From the cell containing the given text, extract its center point as (X, Y) coordinate. 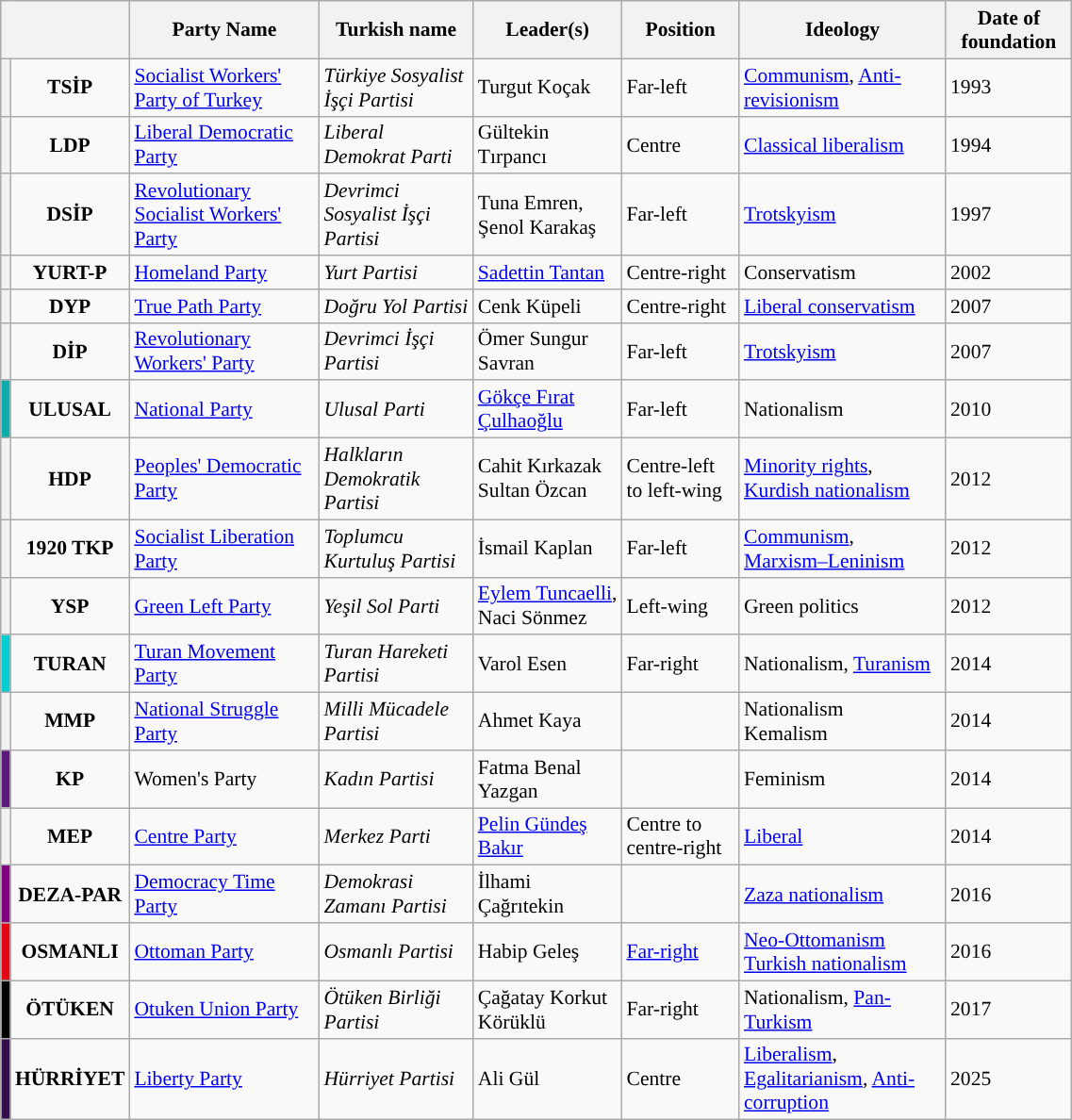
Milli Mücadele Partisi (396, 722)
Ömer Sungur Savran (548, 351)
Communism, Anti-revisionism (843, 87)
Position (680, 30)
Ideology (843, 30)
Otuken Union Party (224, 1009)
Homeland Party (224, 272)
Turan Movement Party (224, 664)
İsmail Kaplan (548, 549)
National Party (224, 409)
Ottoman Party (224, 952)
Hürriyet Partisi (396, 1079)
Sadettin Tantan (548, 272)
National Struggle Party (224, 722)
Gültekin Tırpancı (548, 145)
Türkiye Sosyalist İşçi Partisi (396, 87)
MEP (70, 837)
İlhami Çağrıtekin (548, 894)
DİP (70, 351)
Leader(s) (548, 30)
Revolutionary Socialist Workers' Party (224, 215)
HÜRRİYET (70, 1079)
Revolutionary Workers' Party (224, 351)
DYP (70, 306)
YSP (70, 605)
Ali Gül (548, 1079)
Socialist Liberation Party (224, 549)
Women's Party (224, 779)
Fatma Benal Yazgan (548, 779)
Green politics (843, 605)
LDP (70, 145)
2002 (1009, 272)
Habip Geleş (548, 952)
2025 (1009, 1079)
Peoples' Democratic Party (224, 479)
Nationalism, Pan-Turkism (843, 1009)
Minority rights, Kurdish nationalism (843, 479)
DEZA-PAR (70, 894)
Turan Hareketi Partisi (396, 664)
1920 TKP (70, 549)
Pelin Gündeş Bakır (548, 837)
Ahmet Kaya (548, 722)
Devrimci İşçi Partisi (396, 351)
Çağatay Korkut Körüklü (548, 1009)
Conservatism (843, 272)
Devrimci Sosyalist İşçi Partisi (396, 215)
Socialist Workers' Party of Turkey (224, 87)
Communism, Marxism–Leninism (843, 549)
Eylem Tuncaelli, Naci Sönmez (548, 605)
Cahit KırkazakSultan Özcan (548, 479)
Turkish name (396, 30)
Ötüken Birliği Partisi (396, 1009)
Feminism (843, 779)
TSİP (70, 87)
Date of foundation (1009, 30)
Party Name (224, 30)
2010 (1009, 409)
1994 (1009, 145)
Liberal Demokrat Parti (396, 145)
Varol Esen (548, 664)
Nationalism (843, 409)
TURAN (70, 664)
Liberalism, Egalitarianism, Anti-corruption (843, 1079)
True Path Party (224, 306)
NationalismKemalism (843, 722)
Tuna Emren, Şenol Karakaş (548, 215)
Cenk Küpeli (548, 306)
Osmanlı Partisi (396, 952)
Liberal Democratic Party (224, 145)
Halkların Demokratik Partisi (396, 479)
Centre-left to left-wing (680, 479)
1993 (1009, 87)
HDP (70, 479)
Demokrasi Zamanı Partisi (396, 894)
ULUSAL (70, 409)
YURT-P (70, 272)
Left-wing (680, 605)
Democracy Time Party (224, 894)
Merkez Parti (396, 837)
Neo-OttomanismTurkish nationalism (843, 952)
Kadın Partisi (396, 779)
1997 (1009, 215)
Yurt Partisi (396, 272)
KP (70, 779)
OSMANLI (70, 952)
ÖTÜKEN (70, 1009)
Nationalism, Turanism (843, 664)
Yeşil Sol Parti (396, 605)
Toplumcu Kurtuluş Partisi (396, 549)
Liberal (843, 837)
Ulusal Parti (396, 409)
Liberal conservatism (843, 306)
Centre to centre-right (680, 837)
Doğru Yol Partisi (396, 306)
2017 (1009, 1009)
Zaza nationalism (843, 894)
DSİP (70, 215)
Gökçe Fırat Çulhaoğlu (548, 409)
MMP (70, 722)
Classical liberalism (843, 145)
Liberty Party (224, 1079)
Turgut Koçak (548, 87)
Green Left Party (224, 605)
Centre Party (224, 837)
